Scan for the cell matching the given text and deliver its [X, Y] coordinate at center. 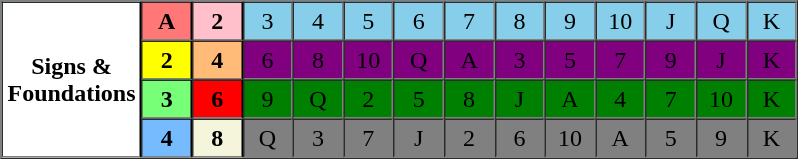
Signs &Foundations [72, 80]
